From the cell containing the given text, extract its center point as (X, Y) coordinate. 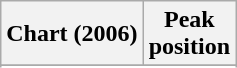
Peakposition (189, 34)
Chart (2006) (72, 34)
